For the text-containing cell, return its midpoint in [X, Y] coordinate format. 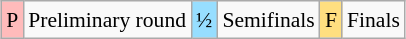
P [12, 20]
Preliminary round [107, 20]
½ [204, 20]
Semifinals [268, 20]
F [331, 20]
Finals [374, 20]
